Output the [X, Y] coordinate of the center of the cell containing the given text.  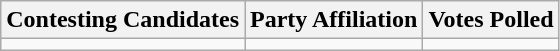
Party Affiliation [334, 20]
Contesting Candidates [123, 20]
Votes Polled [491, 20]
